Locate the cell with the specified text and output its [X, Y] center coordinate. 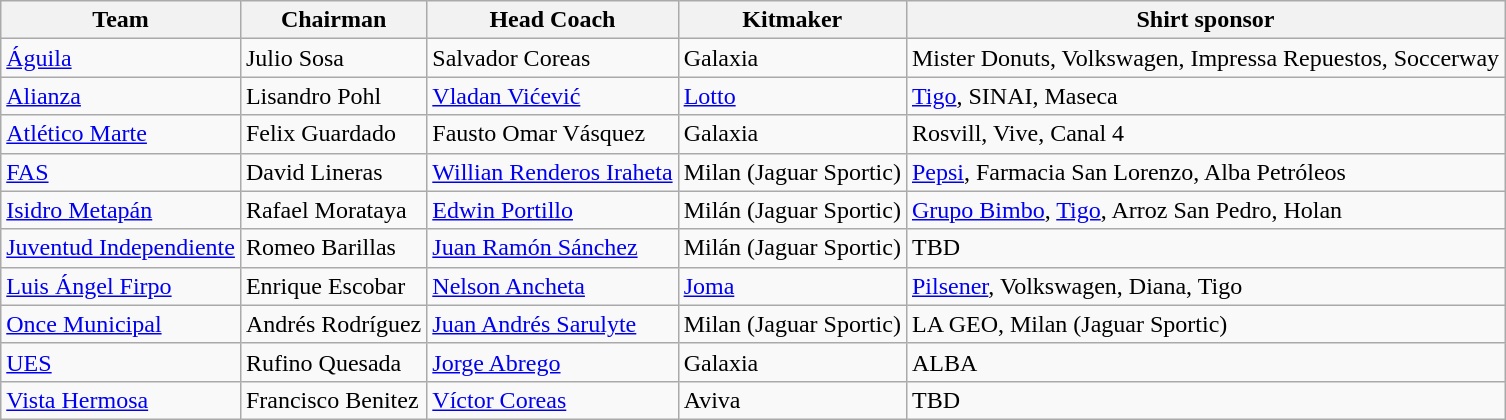
David Lineras [333, 172]
Aviva [792, 400]
Juan Andrés Sarulyte [552, 324]
Rafael Morataya [333, 210]
Once Municipal [121, 324]
FAS [121, 172]
UES [121, 362]
Tigo, SINAI, Maseca [1205, 96]
Shirt sponsor [1205, 20]
Mister Donuts, Volkswagen, Impressa Repuestos, Soccerway [1205, 58]
Atlético Marte [121, 134]
Romeo Barillas [333, 248]
Águila [121, 58]
Andrés Rodríguez [333, 324]
Lotto [792, 96]
Vladan Vićević [552, 96]
Rosvill, Vive, Canal 4 [1205, 134]
LA GEO, Milan (Jaguar Sportic) [1205, 324]
Edwin Portillo [552, 210]
Head Coach [552, 20]
Grupo Bimbo, Tigo, Arroz San Pedro, Holan [1205, 210]
Joma [792, 286]
Vista Hermosa [121, 400]
ALBA [1205, 362]
Luis Ángel Firpo [121, 286]
Pepsi, Farmacia San Lorenzo, Alba Petróleos [1205, 172]
Felix Guardado [333, 134]
Willian Renderos Iraheta [552, 172]
Jorge Abrego [552, 362]
Pilsener, Volkswagen, Diana, Tigo [1205, 286]
Salvador Coreas [552, 58]
Fausto Omar Vásquez [552, 134]
Víctor Coreas [552, 400]
Isidro Metapán [121, 210]
Lisandro Pohl [333, 96]
Kitmaker [792, 20]
Team [121, 20]
Nelson Ancheta [552, 286]
Julio Sosa [333, 58]
Juventud Independiente [121, 248]
Francisco Benitez [333, 400]
Rufino Quesada [333, 362]
Alianza [121, 96]
Enrique Escobar [333, 286]
Chairman [333, 20]
Juan Ramón Sánchez [552, 248]
